Return the [X, Y] coordinate for the center point of the cell that contains the specified text.  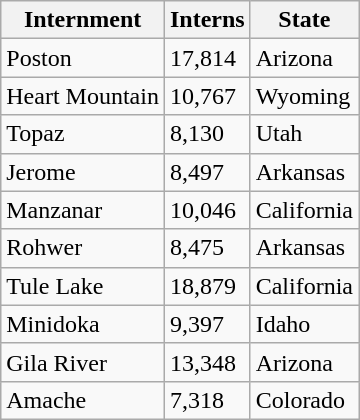
Heart Mountain [83, 96]
10,046 [207, 210]
Gila River [83, 362]
Rohwer [83, 248]
Jerome [83, 172]
10,767 [207, 96]
13,348 [207, 362]
Wyoming [304, 96]
Utah [304, 134]
Colorado [304, 400]
Amache [83, 400]
17,814 [207, 58]
Topaz [83, 134]
Idaho [304, 324]
8,497 [207, 172]
8,475 [207, 248]
Internment [83, 20]
Interns [207, 20]
9,397 [207, 324]
Poston [83, 58]
18,879 [207, 286]
Tule Lake [83, 286]
8,130 [207, 134]
Manzanar [83, 210]
Minidoka [83, 324]
State [304, 20]
7,318 [207, 400]
